Detect which cell encompasses the target text, then output its [X, Y] center coordinate. 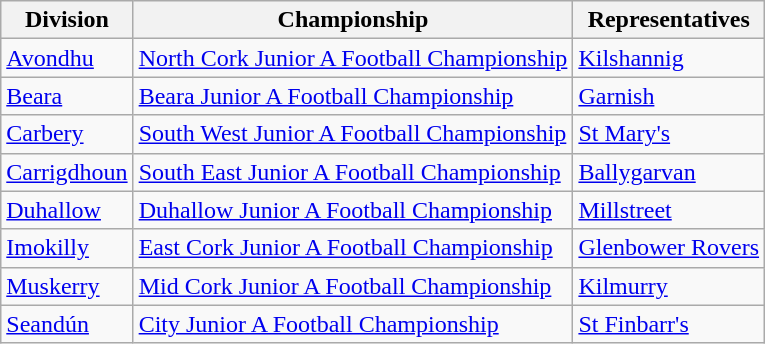
Beara Junior A Football Championship [353, 96]
City Junior A Football Championship [353, 324]
Ballygarvan [669, 172]
East Cork Junior A Football Championship [353, 248]
Carbery [67, 134]
Championship [353, 20]
Seandún [67, 324]
Mid Cork Junior A Football Championship [353, 286]
St Mary's [669, 134]
Duhallow [67, 210]
Beara [67, 96]
Glenbower Rovers [669, 248]
Representatives [669, 20]
St Finbarr's [669, 324]
Duhallow Junior A Football Championship [353, 210]
Kilmurry [669, 286]
North Cork Junior A Football Championship [353, 58]
Imokilly [67, 248]
South West Junior A Football Championship [353, 134]
Division [67, 20]
Garnish [669, 96]
Millstreet [669, 210]
South East Junior A Football Championship [353, 172]
Muskerry [67, 286]
Carrigdhoun [67, 172]
Kilshannig [669, 58]
Avondhu [67, 58]
